Pinpoint the cell where the given text exists, returning its (x, y) midpoint coordinate. 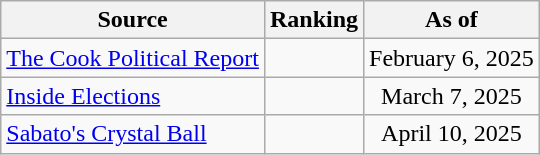
Sabato's Crystal Ball (133, 134)
March 7, 2025 (452, 96)
Ranking (314, 20)
As of (452, 20)
Source (133, 20)
Inside Elections (133, 96)
April 10, 2025 (452, 134)
February 6, 2025 (452, 58)
The Cook Political Report (133, 58)
